Output the [x, y] coordinate of the center of the cell containing the given text.  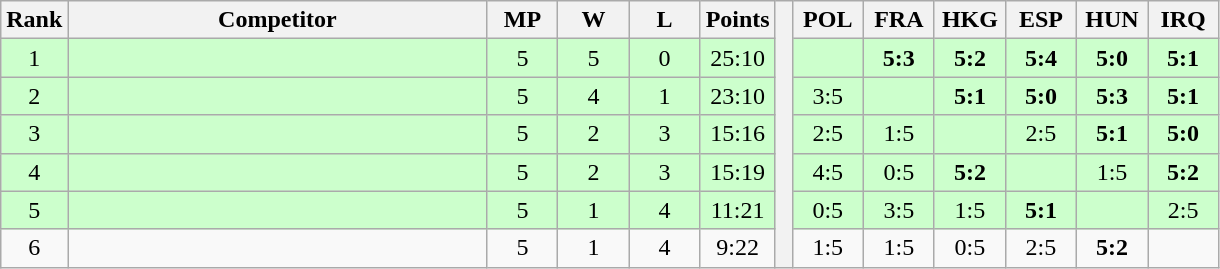
HUN [1112, 20]
IRQ [1184, 20]
W [594, 20]
ESP [1040, 20]
MP [522, 20]
L [664, 20]
0 [664, 58]
Points [738, 20]
HKG [970, 20]
15:19 [738, 172]
POL [828, 20]
25:10 [738, 58]
11:21 [738, 210]
5:4 [1040, 58]
15:16 [738, 134]
Rank [34, 20]
23:10 [738, 96]
FRA [898, 20]
6 [34, 248]
9:22 [738, 248]
Competitor [278, 20]
4:5 [828, 172]
